Extract the [x, y] coordinate from the center of the cell holding the provided text.  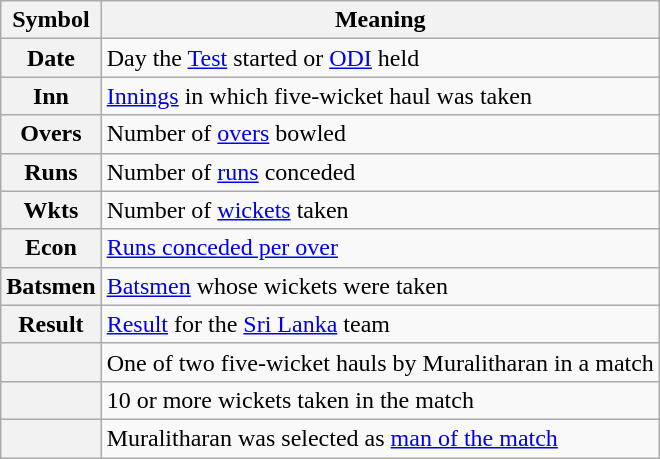
Batsmen [51, 286]
10 or more wickets taken in the match [380, 400]
Result for the Sri Lanka team [380, 324]
Day the Test started or ODI held [380, 58]
Number of overs bowled [380, 134]
Muralitharan was selected as man of the match [380, 438]
Runs [51, 172]
Number of runs conceded [380, 172]
Inn [51, 96]
Result [51, 324]
Batsmen whose wickets were taken [380, 286]
Symbol [51, 20]
Runs conceded per over [380, 248]
Econ [51, 248]
Number of wickets taken [380, 210]
Wkts [51, 210]
Date [51, 58]
Meaning [380, 20]
Innings in which five-wicket haul was taken [380, 96]
One of two five-wicket hauls by Muralitharan in a match [380, 362]
Overs [51, 134]
